Search for the cell housing the specified text and yield its (x, y) center coordinate. 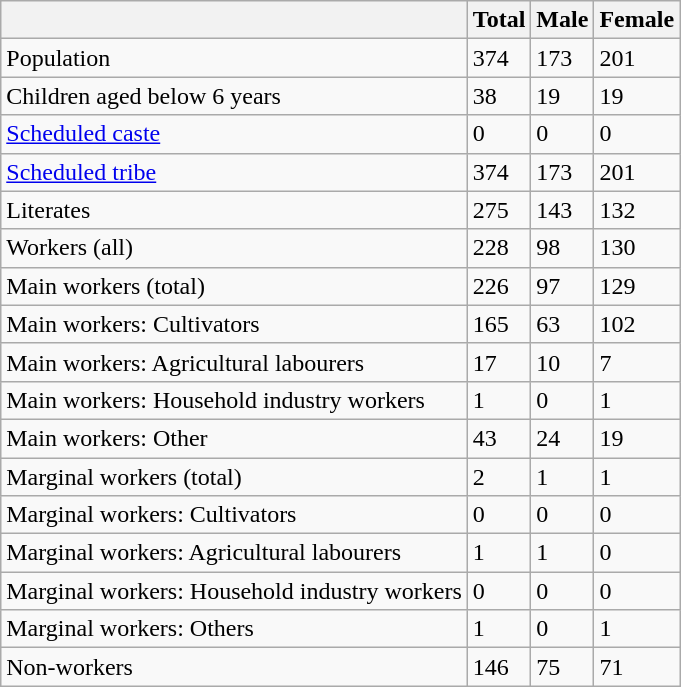
Workers (all) (234, 248)
Main workers: Other (234, 438)
Marginal workers: Agricultural labourers (234, 553)
71 (637, 667)
Literates (234, 210)
2 (499, 477)
24 (562, 438)
Scheduled tribe (234, 172)
17 (499, 362)
Non-workers (234, 667)
132 (637, 210)
75 (562, 667)
Female (637, 20)
Main workers (total) (234, 286)
43 (499, 438)
10 (562, 362)
228 (499, 248)
146 (499, 667)
97 (562, 286)
102 (637, 324)
Marginal workers (total) (234, 477)
Children aged below 6 years (234, 96)
165 (499, 324)
Marginal workers: Others (234, 629)
7 (637, 362)
63 (562, 324)
38 (499, 96)
98 (562, 248)
129 (637, 286)
Male (562, 20)
Marginal workers: Household industry workers (234, 591)
275 (499, 210)
Total (499, 20)
Population (234, 58)
Main workers: Household industry workers (234, 400)
143 (562, 210)
226 (499, 286)
Marginal workers: Cultivators (234, 515)
Scheduled caste (234, 134)
Main workers: Agricultural labourers (234, 362)
Main workers: Cultivators (234, 324)
130 (637, 248)
